Pinpoint the cell where the given text exists, returning its [x, y] midpoint coordinate. 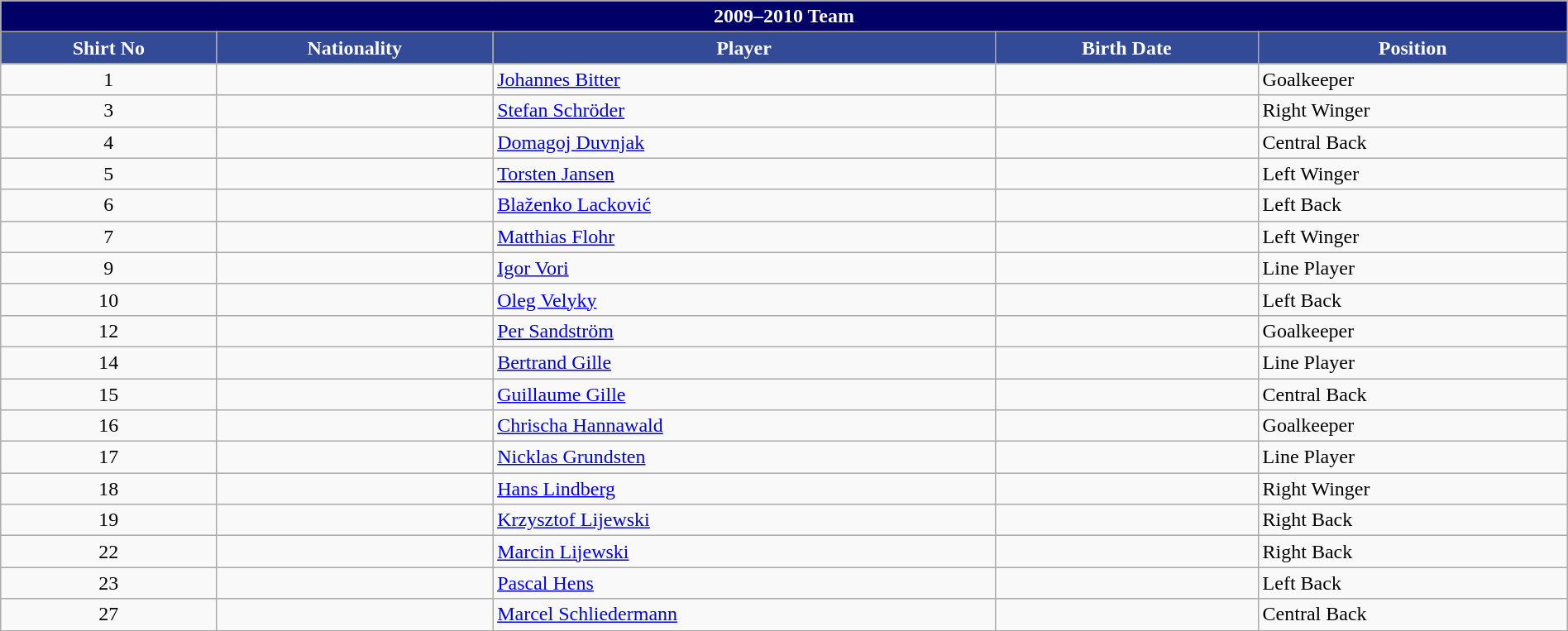
Marcin Lijewski [744, 552]
4 [109, 142]
5 [109, 174]
Hans Lindberg [744, 489]
Oleg Velyky [744, 299]
27 [109, 614]
3 [109, 111]
Birth Date [1126, 48]
Nationality [355, 48]
Matthias Flohr [744, 237]
Stefan Schröder [744, 111]
Pascal Hens [744, 583]
Guillaume Gille [744, 394]
7 [109, 237]
Johannes Bitter [744, 79]
Domagoj Duvnjak [744, 142]
Position [1413, 48]
22 [109, 552]
Krzysztof Lijewski [744, 520]
Bertrand Gille [744, 362]
12 [109, 331]
10 [109, 299]
15 [109, 394]
23 [109, 583]
Marcel Schliedermann [744, 614]
Shirt No [109, 48]
2009–2010 Team [784, 17]
Per Sandström [744, 331]
17 [109, 457]
1 [109, 79]
18 [109, 489]
16 [109, 426]
Player [744, 48]
19 [109, 520]
Igor Vori [744, 268]
6 [109, 205]
Nicklas Grundsten [744, 457]
Blaženko Lacković [744, 205]
14 [109, 362]
Chrischa Hannawald [744, 426]
9 [109, 268]
Torsten Jansen [744, 174]
